Return [x, y] of the center of cell containing provided text 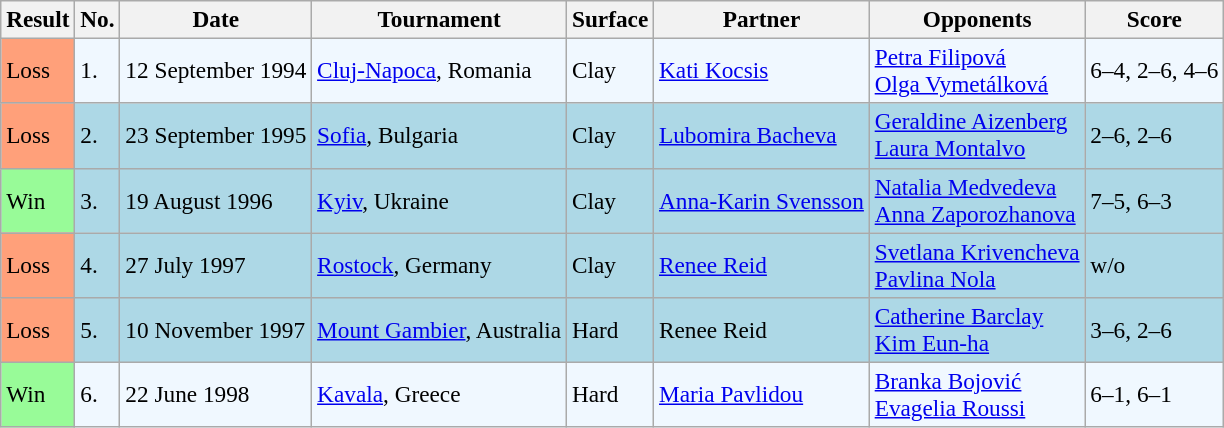
5. [98, 330]
22 June 1998 [216, 394]
Date [216, 19]
Tournament [440, 19]
27 July 1997 [216, 264]
Sofia, Bulgaria [440, 136]
10 November 1997 [216, 330]
6–1, 6–1 [1154, 394]
23 September 1995 [216, 136]
6. [98, 394]
Petra Filipová Olga Vymetálková [977, 70]
7–5, 6–3 [1154, 200]
Kati Kocsis [762, 70]
Kyiv, Ukraine [440, 200]
19 August 1996 [216, 200]
Svetlana Krivencheva Pavlina Nola [977, 264]
Rostock, Germany [440, 264]
Anna-Karin Svensson [762, 200]
1. [98, 70]
Partner [762, 19]
Kavala, Greece [440, 394]
Cluj-Napoca, Romania [440, 70]
Score [1154, 19]
2. [98, 136]
Maria Pavlidou [762, 394]
Opponents [977, 19]
Branka Bojović Evagelia Roussi [977, 394]
Natalia Medvedeva Anna Zaporozhanova [977, 200]
Geraldine Aizenberg Laura Montalvo [977, 136]
2–6, 2–6 [1154, 136]
6–4, 2–6, 4–6 [1154, 70]
Result [38, 19]
12 September 1994 [216, 70]
w/o [1154, 264]
3–6, 2–6 [1154, 330]
Catherine Barclay Kim Eun-ha [977, 330]
Lubomira Bacheva [762, 136]
3. [98, 200]
Mount Gambier, Australia [440, 330]
4. [98, 264]
Surface [610, 19]
No. [98, 19]
